Locate the cell with the specified text and output its (X, Y) center coordinate. 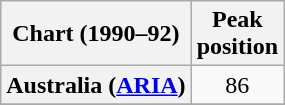
86 (237, 85)
Chart (1990–92) (96, 34)
Peakposition (237, 34)
Australia (ARIA) (96, 85)
